Locate the cell with the specified text and output its (x, y) center coordinate. 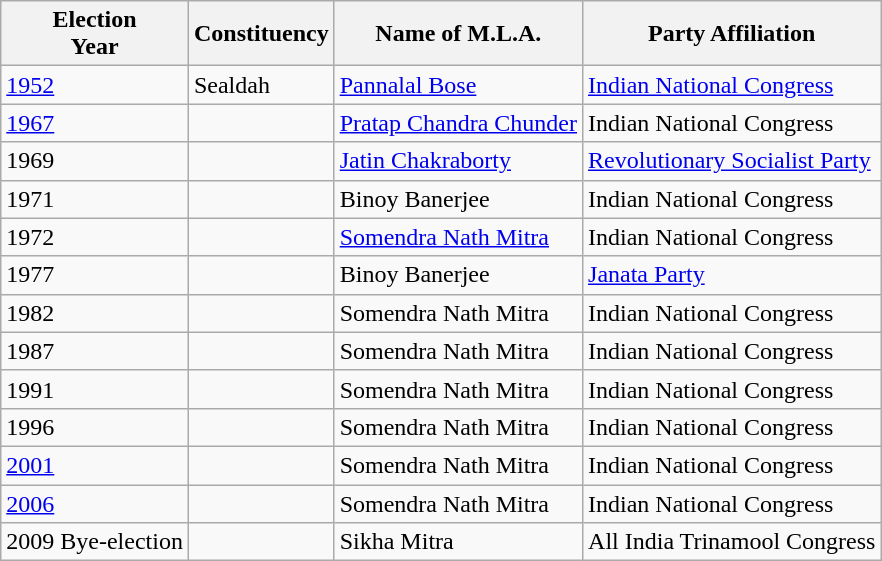
Pratap Chandra Chunder (458, 123)
Janata Party (732, 275)
Sealdah (261, 85)
Election Year (95, 34)
2009 Bye-election (95, 542)
1987 (95, 351)
Party Affiliation (732, 34)
Name of M.L.A. (458, 34)
Jatin Chakraborty (458, 161)
1952 (95, 85)
1977 (95, 275)
1967 (95, 123)
Revolutionary Socialist Party (732, 161)
Sikha Mitra (458, 542)
1982 (95, 313)
1969 (95, 161)
1991 (95, 389)
All India Trinamool Congress (732, 542)
2006 (95, 503)
2001 (95, 465)
1971 (95, 199)
1972 (95, 237)
Pannalal Bose (458, 85)
Constituency (261, 34)
1996 (95, 427)
